From the cell containing the given text, extract its center point as [X, Y] coordinate. 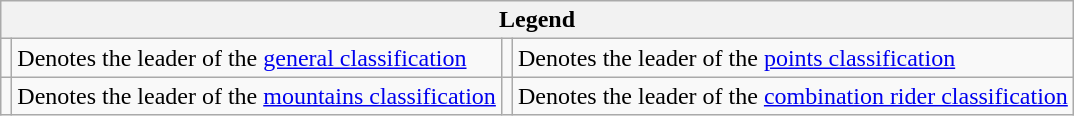
Denotes the leader of the points classification [792, 58]
Legend [538, 20]
Denotes the leader of the mountains classification [257, 96]
Denotes the leader of the combination rider classification [792, 96]
Denotes the leader of the general classification [257, 58]
